Identify which cell holds the provided text, then report its (x, y) central coordinate. 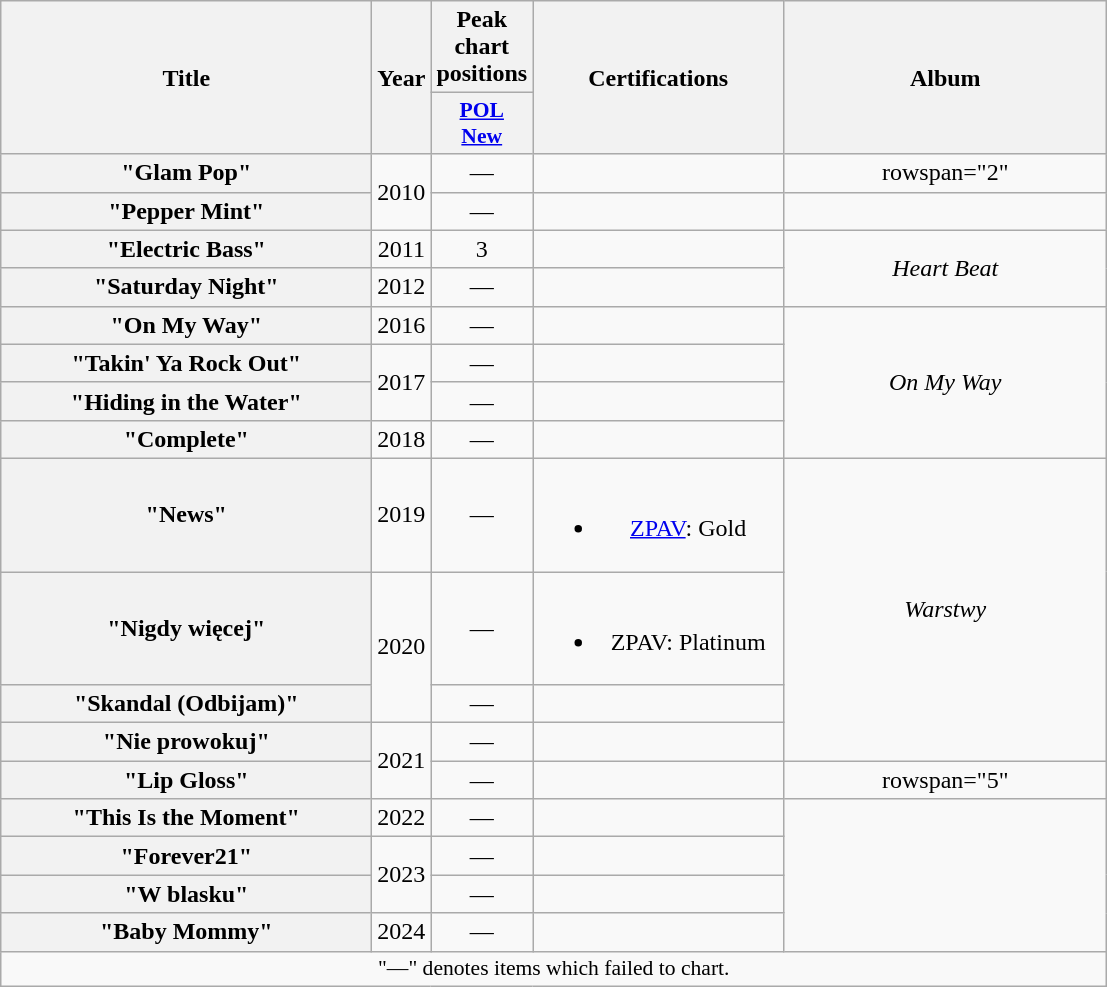
2017 (402, 382)
"Electric Bass" (186, 249)
"Takin' Ya Rock Out" (186, 363)
3 (482, 249)
"Lip Gloss" (186, 780)
"This Is the Moment" (186, 818)
2019 (402, 514)
rowspan="2" (946, 173)
Year (402, 78)
Heart Beat (946, 268)
2022 (402, 818)
"Baby Mommy" (186, 932)
2018 (402, 439)
"Nie prowokuj" (186, 742)
"Saturday Night" (186, 287)
Warstwy (946, 609)
"Nigdy więcej" (186, 628)
"Forever21" (186, 856)
2012 (402, 287)
ZPAV: Gold (658, 514)
2016 (402, 325)
Certifications (658, 78)
"Pepper Mint" (186, 211)
"On My Way" (186, 325)
"W blasku" (186, 894)
2010 (402, 192)
"Skandal (Odbijam)" (186, 704)
"—" denotes items which failed to chart. (554, 969)
On My Way (946, 382)
Album (946, 78)
2024 (402, 932)
Peak chart positions (482, 47)
2023 (402, 875)
Title (186, 78)
POLNew (482, 124)
"Complete" (186, 439)
ZPAV: Platinum (658, 628)
2021 (402, 761)
2020 (402, 648)
"News" (186, 514)
"Hiding in the Water" (186, 401)
rowspan="5" (946, 780)
2011 (402, 249)
"Glam Pop" (186, 173)
